Determine the (X, Y) coordinate at the center of the cell enclosing the given text.  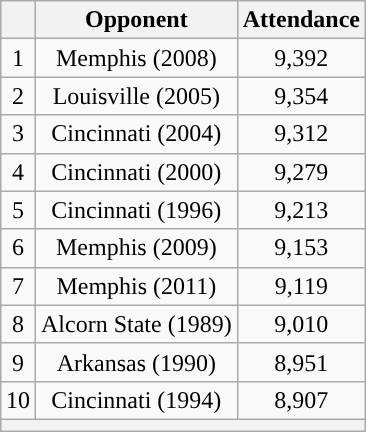
9,312 (301, 134)
1 (18, 58)
Alcorn State (1989) (136, 324)
Arkansas (1990) (136, 362)
10 (18, 400)
Opponent (136, 20)
8,951 (301, 362)
Memphis (2008) (136, 58)
8,907 (301, 400)
9,153 (301, 248)
Cincinnati (2004) (136, 134)
9,119 (301, 286)
Louisville (2005) (136, 96)
Cincinnati (1996) (136, 210)
7 (18, 286)
Attendance (301, 20)
9,279 (301, 172)
9,010 (301, 324)
9,213 (301, 210)
8 (18, 324)
Memphis (2009) (136, 248)
Cincinnati (2000) (136, 172)
Cincinnati (1994) (136, 400)
9,392 (301, 58)
Memphis (2011) (136, 286)
3 (18, 134)
5 (18, 210)
2 (18, 96)
6 (18, 248)
4 (18, 172)
9,354 (301, 96)
9 (18, 362)
